Locate the cell with the specified text and output its [X, Y] center coordinate. 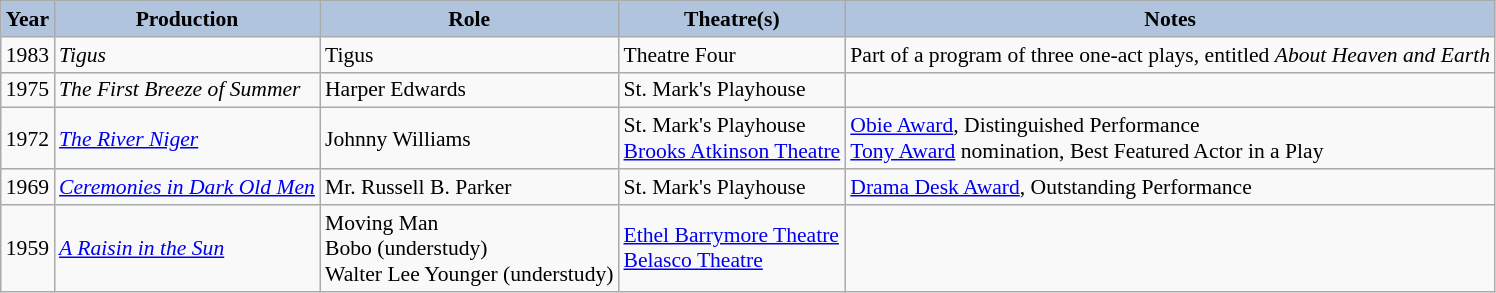
The River Niger [187, 138]
Drama Desk Award, Outstanding Performance [1170, 187]
1975 [28, 90]
Theatre Four [732, 55]
Mr. Russell B. Parker [470, 187]
1983 [28, 55]
Year [28, 19]
Ethel Barrymore TheatreBelasco Theatre [732, 248]
1972 [28, 138]
Ceremonies in Dark Old Men [187, 187]
A Raisin in the Sun [187, 248]
Notes [1170, 19]
Moving ManBobo (understudy)Walter Lee Younger (understudy) [470, 248]
St. Mark's PlayhouseBrooks Atkinson Theatre [732, 138]
Theatre(s) [732, 19]
Johnny Williams [470, 138]
Production [187, 19]
1969 [28, 187]
Role [470, 19]
Harper Edwards [470, 90]
The First Breeze of Summer [187, 90]
1959 [28, 248]
Obie Award, Distinguished PerformanceTony Award nomination, Best Featured Actor in a Play [1170, 138]
Part of a program of three one-act plays, entitled About Heaven and Earth [1170, 55]
